Extract the (X, Y) coordinate from the center of the cell holding the provided text.  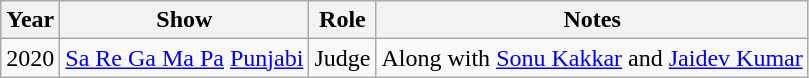
Year (30, 20)
Judge (342, 58)
Along with Sonu Kakkar and Jaidev Kumar (592, 58)
Notes (592, 20)
Role (342, 20)
Show (184, 20)
2020 (30, 58)
Sa Re Ga Ma Pa Punjabi (184, 58)
